Find where the given text appears and provide that cell's center as [x, y] coordinate. 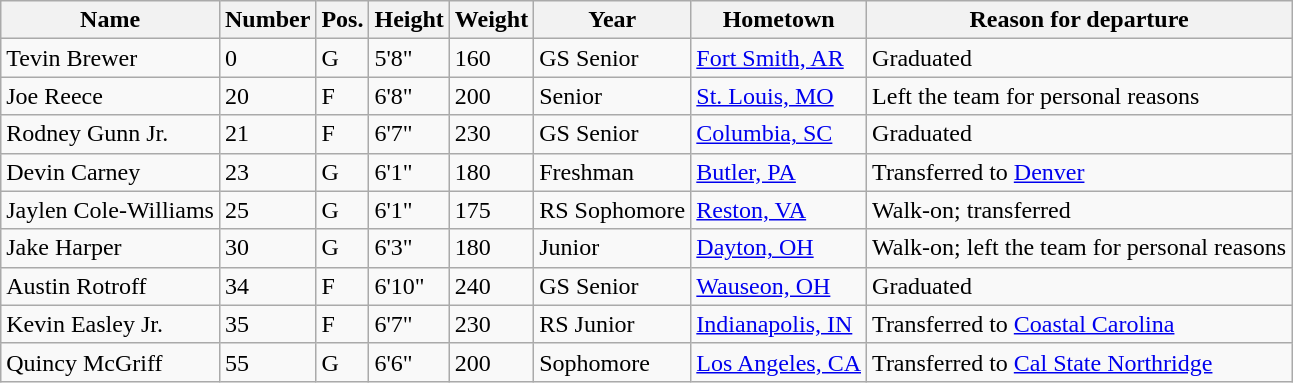
5'8" [409, 58]
25 [267, 210]
Reason for departure [1080, 20]
Fort Smith, AR [779, 58]
Devin Carney [110, 172]
Dayton, OH [779, 248]
Sophomore [612, 362]
Senior [612, 96]
Hometown [779, 20]
160 [491, 58]
Left the team for personal reasons [1080, 96]
20 [267, 96]
Butler, PA [779, 172]
Height [409, 20]
21 [267, 134]
Reston, VA [779, 210]
St. Louis, MO [779, 96]
Kevin Easley Jr. [110, 324]
Columbia, SC [779, 134]
Jaylen Cole-Williams [110, 210]
Junior [612, 248]
Weight [491, 20]
Joe Reece [110, 96]
Los Angeles, CA [779, 362]
Transferred to Cal State Northridge [1080, 362]
Jake Harper [110, 248]
55 [267, 362]
Walk-on; transferred [1080, 210]
Walk-on; left the team for personal reasons [1080, 248]
175 [491, 210]
Wauseon, OH [779, 286]
Number [267, 20]
RS Junior [612, 324]
35 [267, 324]
Freshman [612, 172]
Transferred to Denver [1080, 172]
Tevin Brewer [110, 58]
6'8" [409, 96]
RS Sophomore [612, 210]
Indianapolis, IN [779, 324]
Quincy McGriff [110, 362]
Name [110, 20]
23 [267, 172]
Transferred to Coastal Carolina [1080, 324]
6'6" [409, 362]
Rodney Gunn Jr. [110, 134]
0 [267, 58]
34 [267, 286]
6'3" [409, 248]
6'10" [409, 286]
30 [267, 248]
Austin Rotroff [110, 286]
240 [491, 286]
Year [612, 20]
Pos. [342, 20]
